Pinpoint the cell where the given text exists, returning its [X, Y] midpoint coordinate. 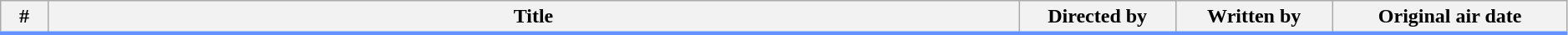
Original air date [1450, 17]
Directed by [1098, 17]
# [24, 17]
Title [533, 17]
Written by [1254, 17]
